Provide the (X, Y) coordinate of the cell's center where the given text is located.  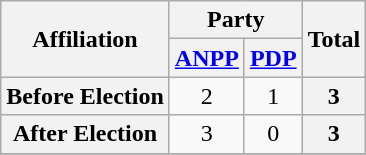
Total (334, 39)
1 (273, 96)
PDP (273, 58)
2 (206, 96)
ANPP (206, 58)
0 (273, 134)
After Election (86, 134)
Before Election (86, 96)
Party (236, 20)
Affiliation (86, 39)
